Scan for the cell matching the given text and deliver its (x, y) coordinate at center. 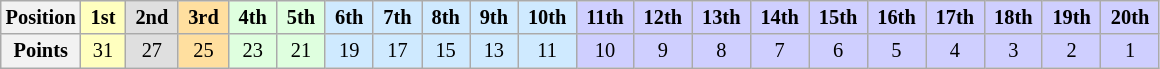
15 (446, 51)
31 (104, 51)
10 (604, 51)
2nd (152, 17)
17th (955, 17)
23 (253, 51)
15th (838, 17)
19th (1071, 17)
12th (663, 17)
3rd (203, 17)
10th (547, 17)
1 (1130, 51)
19 (349, 51)
8 (721, 51)
5 (896, 51)
21 (301, 51)
Position (41, 17)
17 (397, 51)
8th (446, 17)
11 (547, 51)
13th (721, 17)
2 (1071, 51)
16th (896, 17)
7 (779, 51)
14th (779, 17)
27 (152, 51)
20th (1130, 17)
1st (104, 17)
7th (397, 17)
18th (1013, 17)
4th (253, 17)
5th (301, 17)
25 (203, 51)
Points (41, 51)
13 (494, 51)
3 (1013, 51)
11th (604, 17)
6 (838, 51)
9th (494, 17)
9 (663, 51)
4 (955, 51)
6th (349, 17)
